Search for the cell housing the specified text and yield its (X, Y) center coordinate. 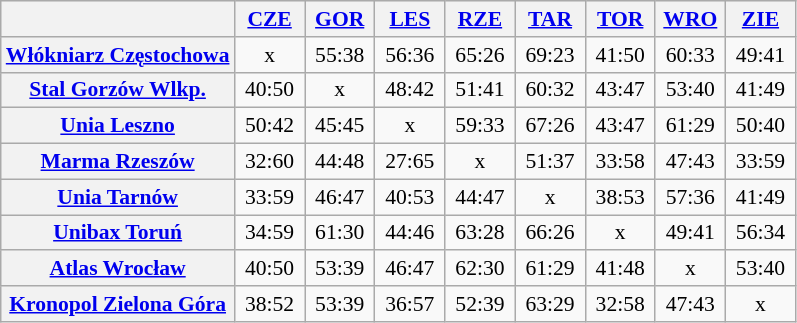
38:53 (620, 197)
55:38 (340, 55)
TOR (620, 19)
ZIE (760, 19)
33:58 (620, 162)
GOR (340, 19)
CZE (270, 19)
50:40 (760, 126)
69:23 (550, 55)
Włókniarz Częstochowa (118, 55)
52:39 (480, 304)
60:32 (550, 90)
27:65 (410, 162)
51:41 (480, 90)
Unia Tarnów (118, 197)
Stal Gorzów Wlkp. (118, 90)
50:42 (270, 126)
38:52 (270, 304)
41:50 (620, 55)
TAR (550, 19)
LES (410, 19)
44:47 (480, 197)
RZE (480, 19)
45:45 (340, 126)
Kronopol Zielona Góra (118, 304)
44:48 (340, 162)
61:30 (340, 233)
59:33 (480, 126)
32:60 (270, 162)
Atlas Wrocław (118, 269)
65:26 (480, 55)
63:29 (550, 304)
57:36 (690, 197)
66:26 (550, 233)
56:36 (410, 55)
48:42 (410, 90)
WRO (690, 19)
Unia Leszno (118, 126)
32:58 (620, 304)
67:26 (550, 126)
60:33 (690, 55)
63:28 (480, 233)
56:34 (760, 233)
62:30 (480, 269)
40:53 (410, 197)
Marma Rzeszów (118, 162)
51:37 (550, 162)
44:46 (410, 233)
36:57 (410, 304)
Unibax Toruń (118, 233)
41:48 (620, 269)
34:59 (270, 233)
